Extract the (x, y) coordinate from the center of the cell holding the provided text.  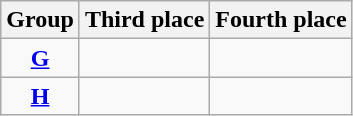
Third place (144, 20)
Fourth place (281, 20)
G (40, 58)
H (40, 96)
Group (40, 20)
